Capture the cell that displays the provided text and extract its (X, Y) central coordinate. 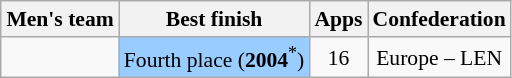
Apps (338, 19)
Fourth place (2004*) (214, 58)
16 (338, 58)
Best finish (214, 19)
Men's team (60, 19)
Europe – LEN (440, 58)
Confederation (440, 19)
